Pinpoint the cell where the given text exists, returning its [X, Y] midpoint coordinate. 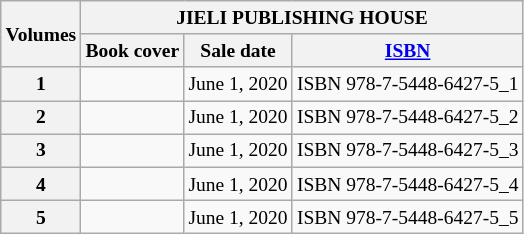
ISBN 978-7-5448-6427-5_2 [408, 118]
4 [41, 184]
Book cover [132, 50]
ISBN 978-7-5448-6427-5_4 [408, 184]
Volumes [41, 34]
Sale date [238, 50]
3 [41, 150]
1 [41, 84]
2 [41, 118]
ISBN 978-7-5448-6427-5_3 [408, 150]
5 [41, 216]
ISBN 978-7-5448-6427-5_1 [408, 84]
ISBN 978-7-5448-6427-5_5 [408, 216]
JIELI PUBLISHING HOUSE [302, 18]
ISBN [408, 50]
